Locate the cell with the specified text and output its [x, y] center coordinate. 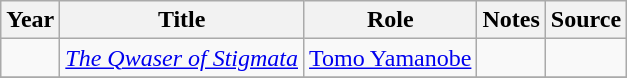
The Qwaser of Stigmata [182, 58]
Year [30, 20]
Role [390, 20]
Source [586, 20]
Tomo Yamanobe [390, 58]
Notes [511, 20]
Title [182, 20]
